Detect which cell encompasses the target text, then output its (x, y) center coordinate. 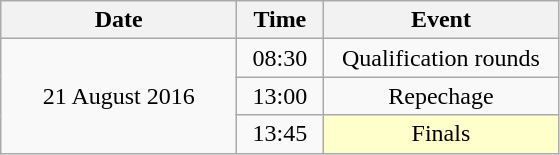
13:00 (280, 96)
Repechage (441, 96)
Event (441, 20)
13:45 (280, 134)
08:30 (280, 58)
21 August 2016 (119, 96)
Date (119, 20)
Qualification rounds (441, 58)
Time (280, 20)
Finals (441, 134)
